Scan for the cell matching the given text and deliver its (x, y) coordinate at center. 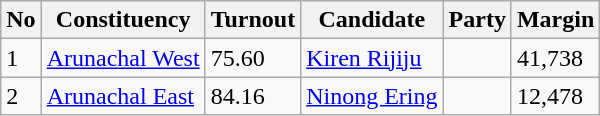
Margin (555, 20)
Kiren Rijiju (372, 58)
Ninong Ering (372, 96)
Arunachal West (123, 58)
Candidate (372, 20)
No (21, 20)
2 (21, 96)
84.16 (253, 96)
Arunachal East (123, 96)
Turnout (253, 20)
12,478 (555, 96)
Party (477, 20)
41,738 (555, 58)
1 (21, 58)
75.60 (253, 58)
Constituency (123, 20)
